Output the (x, y) coordinate of the center of the cell containing the given text.  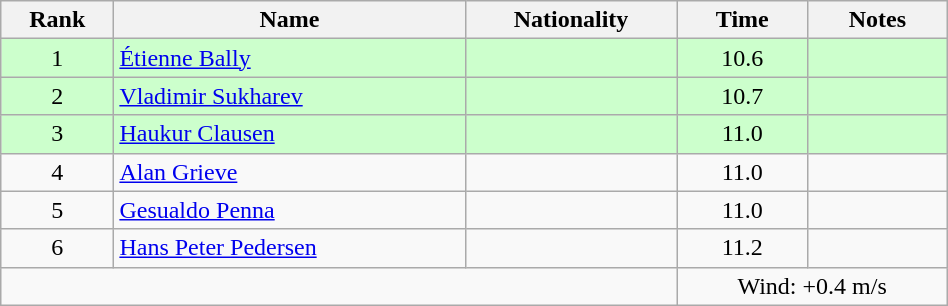
1 (58, 58)
Time (742, 20)
Gesualdo Penna (290, 210)
Étienne Bally (290, 58)
2 (58, 96)
Alan Grieve (290, 172)
11.2 (742, 248)
6 (58, 248)
4 (58, 172)
10.7 (742, 96)
Haukur Clausen (290, 134)
Nationality (571, 20)
3 (58, 134)
Vladimir Sukharev (290, 96)
5 (58, 210)
Rank (58, 20)
Name (290, 20)
Hans Peter Pedersen (290, 248)
10.6 (742, 58)
Notes (878, 20)
Wind: +0.4 m/s (812, 286)
